Capture the cell that displays the provided text and extract its [x, y] central coordinate. 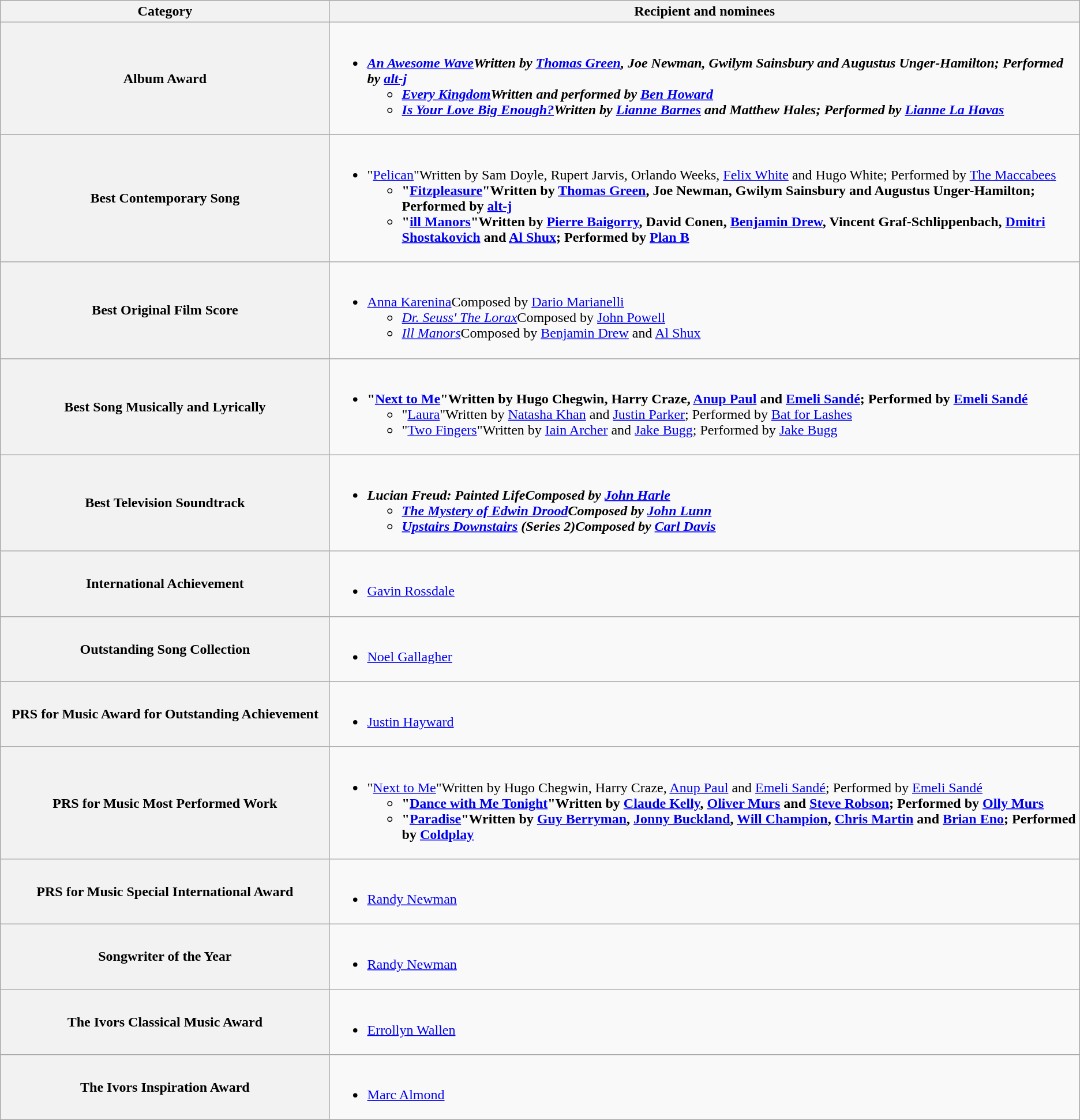
Noel Gallagher [704, 649]
Best Contemporary Song [165, 198]
Category [165, 12]
PRS for Music Most Performed Work [165, 803]
Songwriter of the Year [165, 957]
Best Television Soundtrack [165, 503]
Best Song Musically and Lyrically [165, 406]
Anna KareninaComposed by Dario MarianelliDr. Seuss' The LoraxComposed by John PowellIll ManorsComposed by Benjamin Drew and Al Shux [704, 310]
Lucian Freud: Painted LifeComposed by John HarleThe Mystery of Edwin DroodComposed by John LunnUpstairs Downstairs (Series 2)Composed by Carl Davis [704, 503]
International Achievement [165, 584]
PRS for Music Award for Outstanding Achievement [165, 714]
Gavin Rossdale [704, 584]
Recipient and nominees [704, 12]
The Ivors Inspiration Award [165, 1087]
PRS for Music Special International Award [165, 891]
Justin Hayward [704, 714]
Outstanding Song Collection [165, 649]
Marc Almond [704, 1087]
The Ivors Classical Music Award [165, 1021]
Errollyn Wallen [704, 1021]
Best Original Film Score [165, 310]
Album Award [165, 78]
